Determine the [X, Y] coordinate at the center of the cell enclosing the given text.  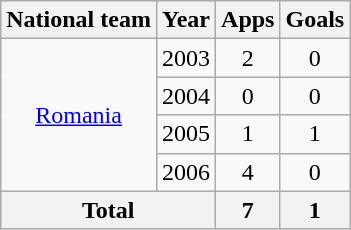
4 [248, 172]
2 [248, 58]
7 [248, 210]
Romania [79, 115]
Goals [315, 20]
2005 [186, 134]
2006 [186, 172]
2003 [186, 58]
Year [186, 20]
2004 [186, 96]
Total [108, 210]
National team [79, 20]
Apps [248, 20]
